Output the [x, y] coordinate of the center of the cell containing the given text.  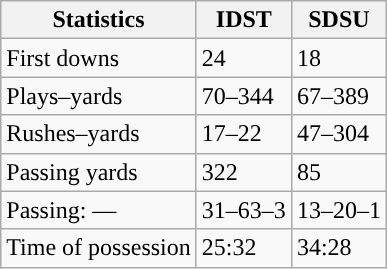
Time of possession [99, 248]
17–22 [244, 134]
322 [244, 172]
Plays–yards [99, 96]
70–344 [244, 96]
Rushes–yards [99, 134]
85 [338, 172]
25:32 [244, 248]
SDSU [338, 20]
24 [244, 58]
13–20–1 [338, 210]
31–63–3 [244, 210]
IDST [244, 20]
Statistics [99, 20]
47–304 [338, 134]
67–389 [338, 96]
First downs [99, 58]
18 [338, 58]
34:28 [338, 248]
Passing: –– [99, 210]
Passing yards [99, 172]
